Find where the given text appears and provide that cell's center as [x, y] coordinate. 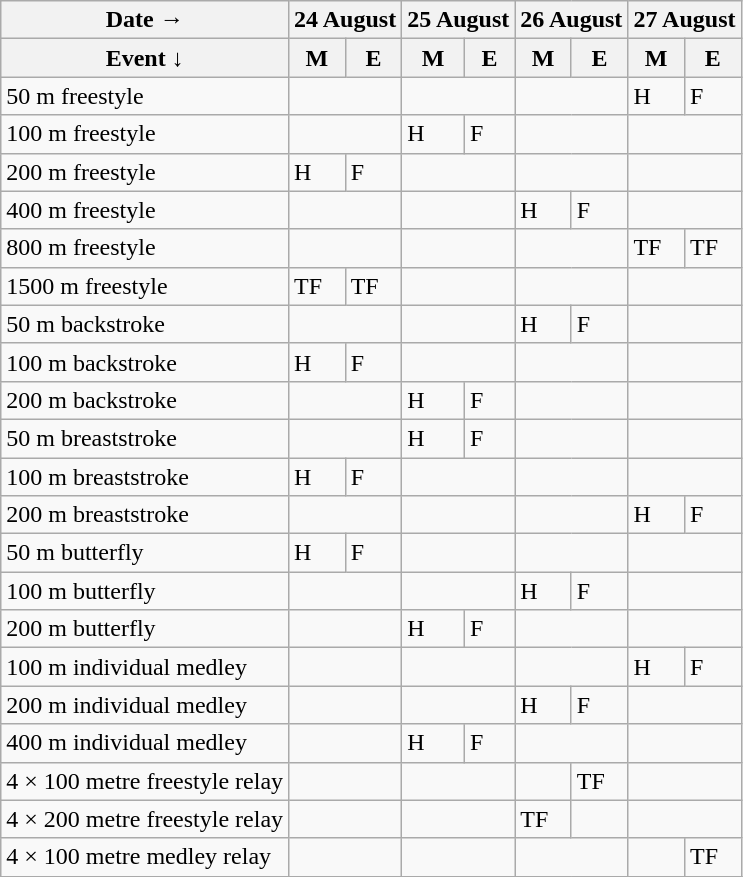
200 m individual medley [145, 705]
4 × 100 metre freestyle relay [145, 781]
26 August [572, 20]
50 m breaststroke [145, 438]
400 m freestyle [145, 210]
200 m butterfly [145, 629]
200 m freestyle [145, 172]
25 August [458, 20]
400 m individual medley [145, 743]
50 m butterfly [145, 553]
50 m backstroke [145, 324]
50 m freestyle [145, 96]
100 m freestyle [145, 134]
800 m freestyle [145, 248]
4 × 100 metre medley relay [145, 857]
Date → [145, 20]
100 m backstroke [145, 362]
Event ↓ [145, 58]
100 m butterfly [145, 591]
200 m breaststroke [145, 515]
27 August [684, 20]
4 × 200 metre freestyle relay [145, 819]
24 August [346, 20]
100 m individual medley [145, 667]
100 m breaststroke [145, 477]
1500 m freestyle [145, 286]
200 m backstroke [145, 400]
